Find where the given text appears and provide that cell's center as (X, Y) coordinate. 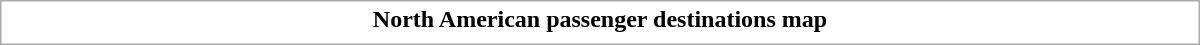
North American passenger destinations map (600, 19)
